Locate the cell with the specified text and output its (x, y) center coordinate. 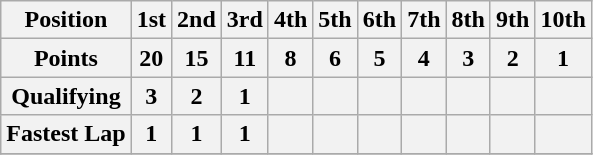
Points (66, 58)
10th (563, 20)
4th (290, 20)
20 (151, 58)
6 (335, 58)
Fastest Lap (66, 134)
11 (244, 58)
3rd (244, 20)
15 (197, 58)
Qualifying (66, 96)
Position (66, 20)
4 (424, 58)
8 (290, 58)
7th (424, 20)
9th (512, 20)
2nd (197, 20)
6th (379, 20)
5th (335, 20)
8th (468, 20)
1st (151, 20)
5 (379, 58)
